From the cell containing the given text, extract its center point as (x, y) coordinate. 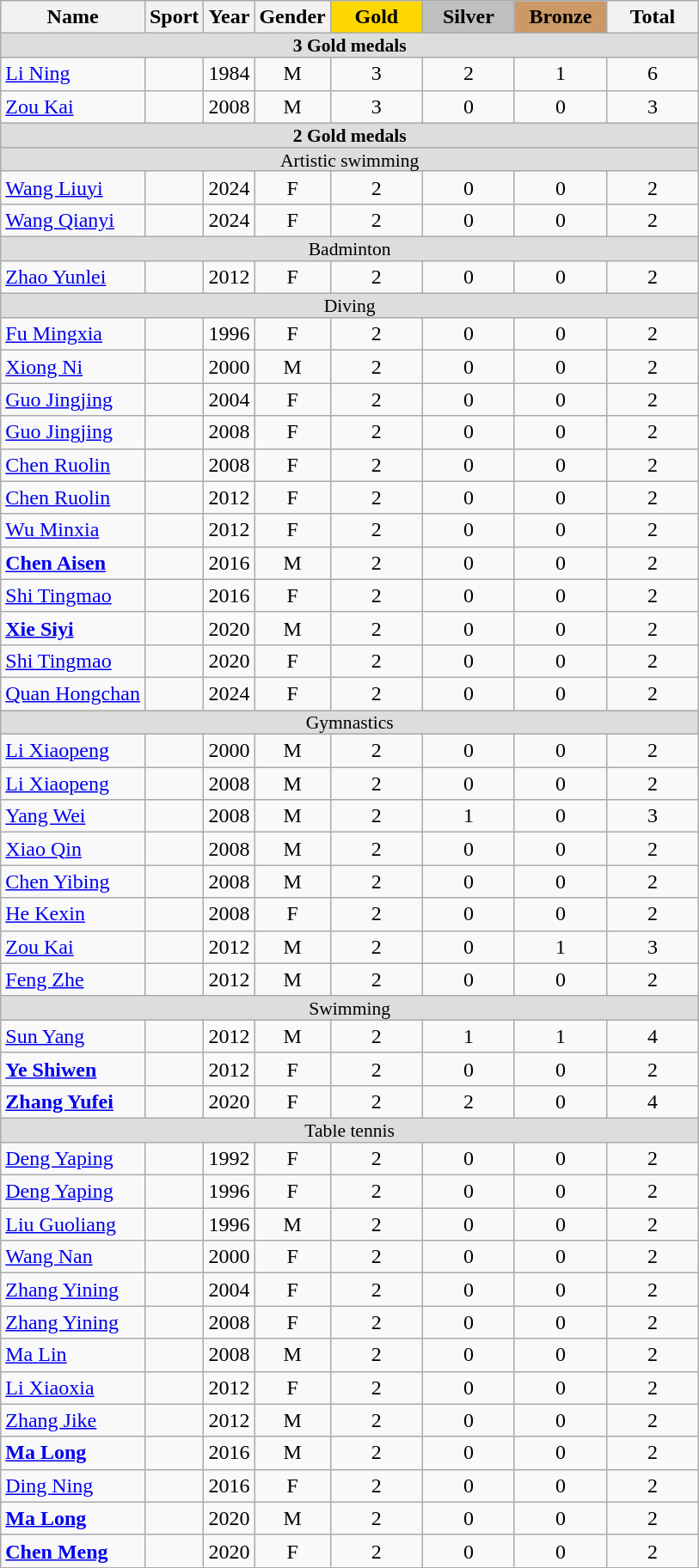
Xiao Qin (73, 849)
Name (73, 17)
Wang Liuyi (73, 187)
Sun Yang (73, 1036)
Wang Nan (73, 1257)
Chen Yibing (73, 882)
Xie Siyi (73, 628)
Chen Aisen (73, 563)
Ye Shiwen (73, 1069)
Gymnastics (350, 722)
Chen Meng (73, 1551)
Silver (468, 17)
1992 (229, 1159)
Diving (350, 306)
1984 (229, 74)
Wu Minxia (73, 530)
Artistic swimming (350, 159)
Year (229, 17)
Yang Wei (73, 816)
Sport (174, 17)
Ding Ning (73, 1486)
Li Xiaoxia (73, 1388)
Zhao Yunlei (73, 278)
Gender (292, 17)
Li Ning (73, 74)
Table tennis (350, 1130)
Gold (377, 17)
Quan Hongchan (73, 693)
6 (652, 74)
Zhang Yufei (73, 1101)
Bronze (561, 17)
2 Gold medals (350, 135)
Xiong Ni (73, 367)
Ma Lin (73, 1355)
Liu Guoliang (73, 1224)
Feng Zhe (73, 979)
Total (652, 17)
Swimming (350, 1008)
Fu Mingxia (73, 334)
Badminton (350, 248)
Zhang Jike (73, 1420)
3 Gold medals (350, 46)
He Kexin (73, 914)
Wang Qianyi (73, 220)
